Search for the cell housing the specified text and yield its [x, y] center coordinate. 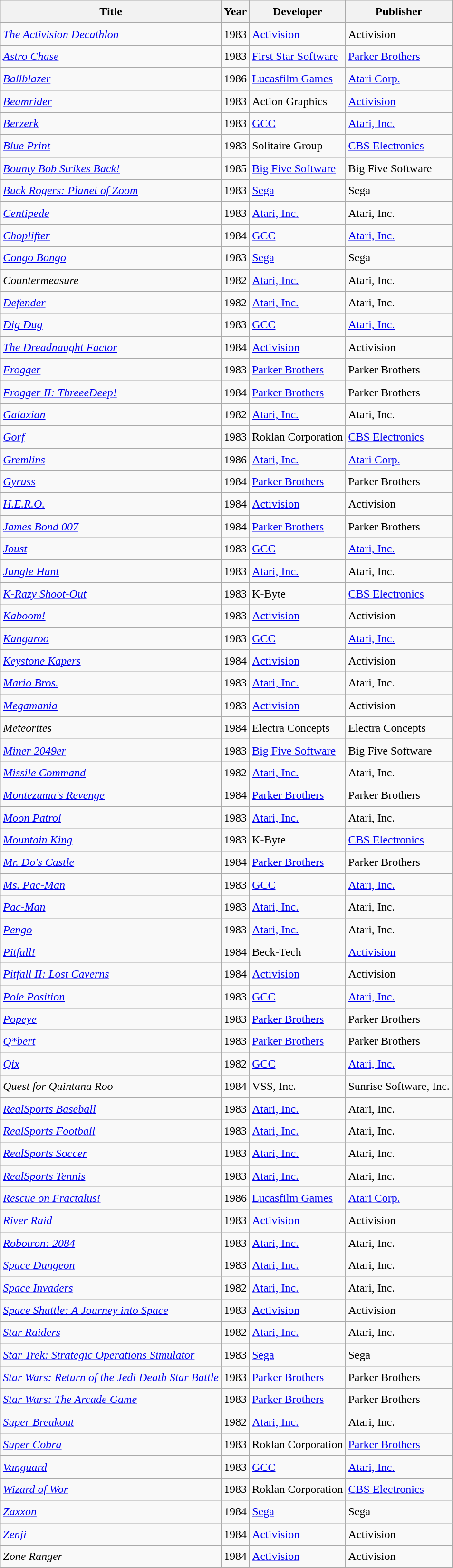
RealSports Football [111, 1131]
Q*bert [111, 1042]
Star Trek: Strategic Operations Simulator [111, 1355]
Super Breakout [111, 1422]
VSS, Inc. [298, 1087]
The Dreadnaught Factor [111, 347]
Defender [111, 303]
1985 [236, 168]
Keystone Kapers [111, 661]
Zenji [111, 1534]
Montezuma's Revenge [111, 795]
Space Dungeon [111, 1265]
Pac-Man [111, 907]
Popeye [111, 1019]
Zone Ranger [111, 1557]
Gyruss [111, 481]
Title [111, 11]
First Star Software [298, 56]
K-Razy Shoot-Out [111, 594]
Rescue on Fractalus! [111, 1198]
Ballblazer [111, 79]
RealSports Tennis [111, 1176]
Pitfall! [111, 951]
Frogger [111, 370]
Berzerk [111, 124]
Miner 2049er [111, 751]
Pengo [111, 930]
Wizard of Wor [111, 1489]
Frogger II: ThreeeDeep! [111, 392]
Robotron: 2084 [111, 1243]
Developer [298, 11]
Astro Chase [111, 56]
Beamrider [111, 101]
Sunrise Software, Inc. [399, 1087]
Mr. Do's Castle [111, 862]
Dig Dug [111, 325]
James Bond 007 [111, 526]
Vanguard [111, 1467]
Kaboom! [111, 616]
Gorf [111, 437]
Choplifter [111, 235]
Quest for Quintana Roo [111, 1087]
Space Shuttle: A Journey into Space [111, 1310]
The Activision Decathlon [111, 34]
Pitfall II: Lost Caverns [111, 974]
Solitaire Group [298, 146]
Star Wars: Return of the Jedi Death Star Battle [111, 1378]
Action Graphics [298, 101]
Space Invaders [111, 1287]
Joust [111, 549]
Mario Bros. [111, 683]
Galaxian [111, 415]
Beck-Tech [298, 951]
Super Cobra [111, 1444]
RealSports Soccer [111, 1153]
Publisher [399, 11]
Countermeasure [111, 281]
Congo Bongo [111, 258]
Kangaroo [111, 638]
Megamania [111, 706]
Blue Print [111, 146]
Ms. Pac-Man [111, 885]
Meteorites [111, 728]
Gremlins [111, 460]
Missile Command [111, 773]
Jungle Hunt [111, 571]
Bounty Bob Strikes Back! [111, 168]
H.E.R.O. [111, 504]
Star Raiders [111, 1332]
Buck Rogers: Planet of Zoom [111, 190]
Mountain King [111, 840]
Year [236, 11]
River Raid [111, 1221]
Centipede [111, 213]
Qix [111, 1064]
RealSports Baseball [111, 1108]
Moon Patrol [111, 817]
Zaxxon [111, 1512]
Star Wars: The Arcade Game [111, 1400]
Pole Position [111, 997]
